Find where the given text appears and provide that cell's center as [x, y] coordinate. 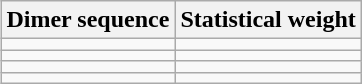
Dimer sequence [88, 20]
Statistical weight [268, 20]
